Determine the (x, y) coordinate at the center of the cell enclosing the given text.  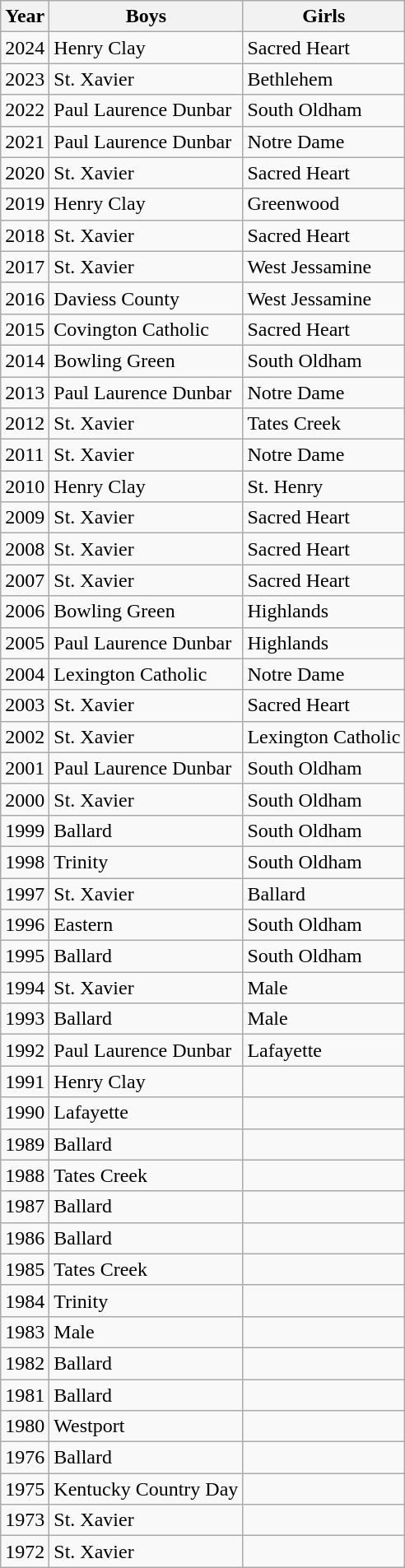
Covington Catholic (147, 329)
Year (25, 16)
Daviess County (147, 298)
2017 (25, 267)
1986 (25, 1238)
2011 (25, 455)
2020 (25, 173)
1984 (25, 1300)
2006 (25, 612)
2003 (25, 705)
1972 (25, 1552)
Girls (324, 16)
2023 (25, 79)
1999 (25, 831)
1987 (25, 1207)
1976 (25, 1458)
2013 (25, 393)
1983 (25, 1332)
2019 (25, 204)
1991 (25, 1082)
1993 (25, 1019)
2000 (25, 799)
2004 (25, 674)
2010 (25, 486)
2001 (25, 768)
Greenwood (324, 204)
Boys (147, 16)
1990 (25, 1113)
2007 (25, 580)
1995 (25, 956)
1997 (25, 893)
1988 (25, 1175)
1996 (25, 925)
2016 (25, 298)
1998 (25, 862)
Westport (147, 1426)
St. Henry (324, 486)
2024 (25, 48)
1992 (25, 1050)
1980 (25, 1426)
2021 (25, 142)
1994 (25, 988)
1985 (25, 1269)
2014 (25, 361)
2002 (25, 737)
Eastern (147, 925)
2015 (25, 329)
2018 (25, 235)
Bethlehem (324, 79)
Kentucky Country Day (147, 1489)
1989 (25, 1144)
2009 (25, 518)
1975 (25, 1489)
2012 (25, 424)
2022 (25, 110)
1973 (25, 1520)
1981 (25, 1395)
1982 (25, 1363)
2005 (25, 643)
2008 (25, 549)
